Return [X, Y] of the center of cell containing provided text 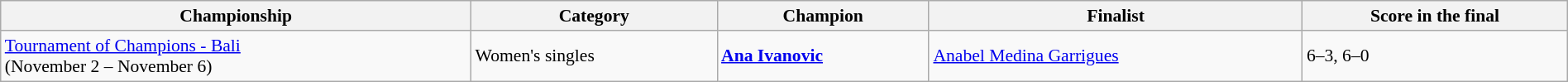
Category [594, 16]
Finalist [1115, 16]
Tournament of Champions - Bali(November 2 – November 6) [237, 56]
Anabel Medina Garrigues [1115, 56]
6–3, 6–0 [1435, 56]
Score in the final [1435, 16]
Ana Ivanovic [823, 56]
Champion [823, 16]
Championship [237, 16]
Women's singles [594, 56]
